Scan for the cell matching the given text and deliver its [X, Y] coordinate at center. 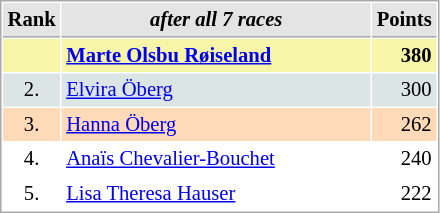
Lisa Theresa Hauser [216, 194]
3. [32, 124]
Elvira Öberg [216, 90]
380 [404, 56]
262 [404, 124]
5. [32, 194]
after all 7 races [216, 20]
4. [32, 158]
222 [404, 194]
Anaïs Chevalier-Bouchet [216, 158]
Rank [32, 20]
Hanna Öberg [216, 124]
Points [404, 20]
Marte Olsbu Røiseland [216, 56]
300 [404, 90]
240 [404, 158]
2. [32, 90]
